From the cell containing the given text, extract its center point as [x, y] coordinate. 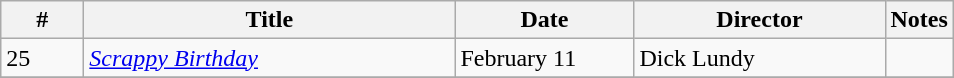
Date [544, 20]
Director [760, 20]
# [42, 20]
Scrappy Birthday [270, 58]
Dick Lundy [760, 58]
Notes [919, 20]
25 [42, 58]
February 11 [544, 58]
Title [270, 20]
